Pinpoint the cell where the given text exists, returning its (x, y) midpoint coordinate. 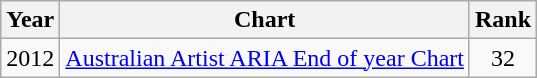
Australian Artist ARIA End of year Chart (265, 58)
Rank (502, 20)
Chart (265, 20)
Year (30, 20)
2012 (30, 58)
32 (502, 58)
